Determine the [x, y] coordinate at the center of the cell enclosing the given text.  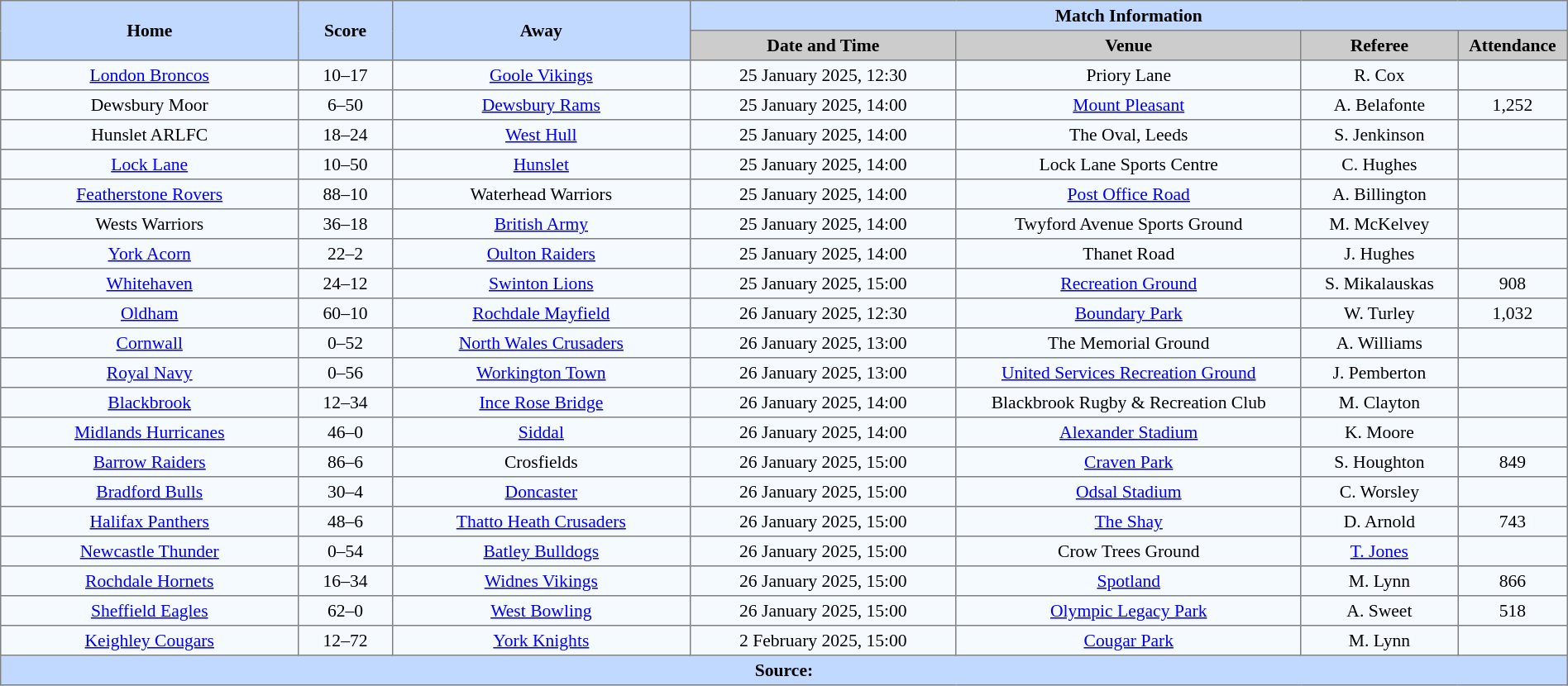
The Memorial Ground [1128, 343]
866 [1513, 581]
J. Pemberton [1379, 373]
518 [1513, 611]
Sheffield Eagles [150, 611]
West Bowling [541, 611]
Craven Park [1128, 462]
C. Hughes [1379, 164]
12–72 [346, 641]
Spotland [1128, 581]
Dewsbury Rams [541, 105]
A. Sweet [1379, 611]
A. Billington [1379, 194]
Bradford Bulls [150, 492]
Venue [1128, 45]
0–56 [346, 373]
Lock Lane [150, 164]
Away [541, 31]
Widnes Vikings [541, 581]
1,032 [1513, 313]
Recreation Ground [1128, 283]
Date and Time [823, 45]
W. Turley [1379, 313]
88–10 [346, 194]
849 [1513, 462]
18–24 [346, 135]
Match Information [1128, 16]
Source: [784, 670]
D. Arnold [1379, 522]
S. Mikalauskas [1379, 283]
S. Houghton [1379, 462]
26 January 2025, 12:30 [823, 313]
Hunslet ARLFC [150, 135]
Crow Trees Ground [1128, 551]
M. McKelvey [1379, 224]
Attendance [1513, 45]
The Shay [1128, 522]
J. Hughes [1379, 254]
Blackbrook Rugby & Recreation Club [1128, 403]
Blackbrook [150, 403]
Featherstone Rovers [150, 194]
1,252 [1513, 105]
R. Cox [1379, 75]
Referee [1379, 45]
Rochdale Mayfield [541, 313]
Rochdale Hornets [150, 581]
London Broncos [150, 75]
Halifax Panthers [150, 522]
Goole Vikings [541, 75]
25 January 2025, 12:30 [823, 75]
Crosfields [541, 462]
C. Worsley [1379, 492]
Oldham [150, 313]
Siddal [541, 432]
Odsal Stadium [1128, 492]
Alexander Stadium [1128, 432]
Wests Warriors [150, 224]
86–6 [346, 462]
6–50 [346, 105]
Twyford Avenue Sports Ground [1128, 224]
16–34 [346, 581]
Olympic Legacy Park [1128, 611]
10–50 [346, 164]
Lock Lane Sports Centre [1128, 164]
60–10 [346, 313]
Score [346, 31]
22–2 [346, 254]
North Wales Crusaders [541, 343]
Thatto Heath Crusaders [541, 522]
M. Clayton [1379, 403]
743 [1513, 522]
0–52 [346, 343]
Boundary Park [1128, 313]
2 February 2025, 15:00 [823, 641]
Barrow Raiders [150, 462]
Waterhead Warriors [541, 194]
Cougar Park [1128, 641]
British Army [541, 224]
0–54 [346, 551]
Post Office Road [1128, 194]
46–0 [346, 432]
48–6 [346, 522]
West Hull [541, 135]
Ince Rose Bridge [541, 403]
Thanet Road [1128, 254]
The Oval, Leeds [1128, 135]
Midlands Hurricanes [150, 432]
Hunslet [541, 164]
Priory Lane [1128, 75]
Home [150, 31]
Swinton Lions [541, 283]
24–12 [346, 283]
Keighley Cougars [150, 641]
Newcastle Thunder [150, 551]
Mount Pleasant [1128, 105]
Workington Town [541, 373]
United Services Recreation Ground [1128, 373]
A. Belafonte [1379, 105]
Batley Bulldogs [541, 551]
10–17 [346, 75]
12–34 [346, 403]
Cornwall [150, 343]
Dewsbury Moor [150, 105]
A. Williams [1379, 343]
S. Jenkinson [1379, 135]
36–18 [346, 224]
T. Jones [1379, 551]
908 [1513, 283]
Royal Navy [150, 373]
Whitehaven [150, 283]
Doncaster [541, 492]
62–0 [346, 611]
25 January 2025, 15:00 [823, 283]
York Acorn [150, 254]
K. Moore [1379, 432]
York Knights [541, 641]
30–4 [346, 492]
Oulton Raiders [541, 254]
